Provide the (x, y) coordinate of the cell's center where the given text is located.  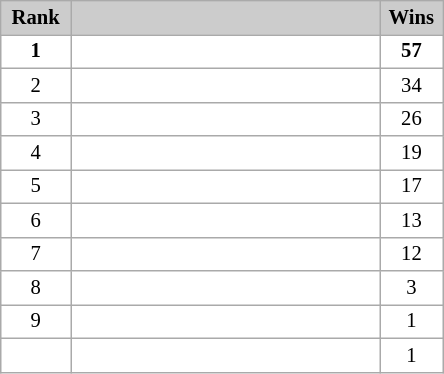
Wins (411, 17)
8 (36, 287)
9 (36, 321)
34 (411, 85)
Rank (36, 17)
12 (411, 254)
4 (36, 153)
17 (411, 186)
2 (36, 85)
5 (36, 186)
13 (411, 220)
6 (36, 220)
19 (411, 153)
57 (411, 51)
7 (36, 254)
26 (411, 119)
